Output the [x, y] coordinate of the center of the cell containing the given text.  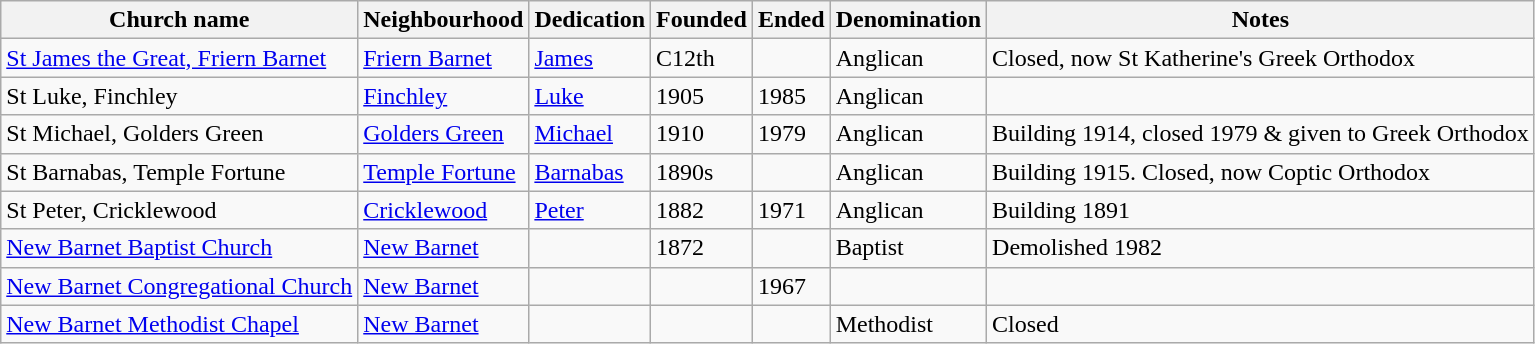
1882 [702, 210]
Michael [590, 134]
1890s [702, 172]
Church name [180, 20]
Finchley [444, 96]
Friern Barnet [444, 58]
Temple Fortune [444, 172]
Building 1914, closed 1979 & given to Greek Orthodox [1261, 134]
C12th [702, 58]
1979 [791, 134]
Cricklewood [444, 210]
Luke [590, 96]
St Luke, Finchley [180, 96]
Neighbourhood [444, 20]
Peter [590, 210]
New Barnet Methodist Chapel [180, 324]
Methodist [908, 324]
Closed [1261, 324]
James [590, 58]
1985 [791, 96]
New Barnet Congregational Church [180, 286]
Baptist [908, 248]
Notes [1261, 20]
St Michael, Golders Green [180, 134]
St Barnabas, Temple Fortune [180, 172]
Dedication [590, 20]
Building 1915. Closed, now Coptic Orthodox [1261, 172]
1967 [791, 286]
Ended [791, 20]
Golders Green [444, 134]
Denomination [908, 20]
New Barnet Baptist Church [180, 248]
1910 [702, 134]
1971 [791, 210]
Building 1891 [1261, 210]
1872 [702, 248]
St James the Great, Friern Barnet [180, 58]
Demolished 1982 [1261, 248]
Founded [702, 20]
1905 [702, 96]
Barnabas [590, 172]
St Peter, Cricklewood [180, 210]
Closed, now St Katherine's Greek Orthodox [1261, 58]
